Return the (X, Y) coordinate for the center point of the cell that contains the specified text.  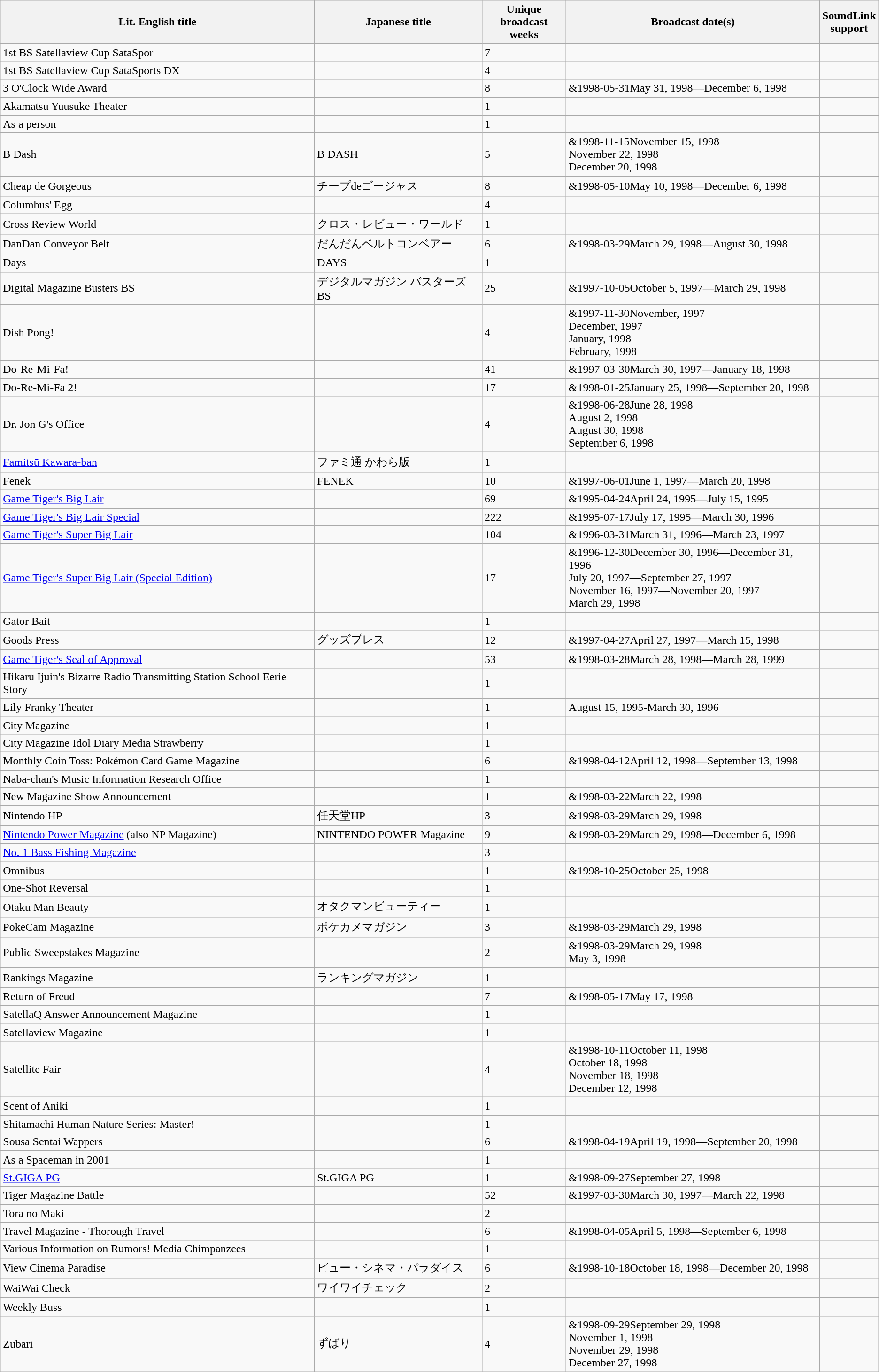
City Magazine (158, 725)
One-Shot Reversal (158, 888)
25 (524, 288)
&1998-10-18October 18, 1998—December 20, 1998 (693, 1268)
Omnibus (158, 870)
SoundLink support (849, 22)
Weekly Buss (158, 1307)
&1998-04-05April 5, 1998—September 6, 1998 (693, 1231)
1st BS Satellaview Cup SataSports DX (158, 70)
Tora no Maki (158, 1213)
Columbus' Egg (158, 205)
B Dash (158, 154)
&1998-06-28June 28, 1998August 2, 1998August 30, 1998September 6, 1998 (693, 424)
ファミ通 かわら版 (398, 462)
ビュー・シネマ・パラダイス (398, 1268)
222 (524, 517)
&1998-03-22March 22, 1998 (693, 797)
Nintendo Power Magazine (also NP Magazine) (158, 834)
&1997-04-27April 27, 1997—March 15, 1998 (693, 640)
August 15, 1995-March 30, 1996 (693, 707)
Various Information on Rumors! Media Chimpanzees (158, 1249)
&1998-04-19April 19, 1998—September 20, 1998 (693, 1142)
オタクマンビューティー (398, 907)
任天堂HP (398, 816)
チープdeゴージャス (398, 186)
Dr. Jon G's Office (158, 424)
WaiWai Check (158, 1288)
&1998-09-27September 27, 1998 (693, 1178)
Lily Franky Theater (158, 707)
デジタルマガジン バスターズBS (398, 288)
Game Tiger's Big Lair (158, 499)
&1997-03-30March 30, 1997—March 22, 1998 (693, 1195)
だんだんベルトコンベアー (398, 244)
Otaku Man Beauty (158, 907)
Public Sweepstakes Magazine (158, 952)
Game Tiger's Super Big Lair (Special Edition) (158, 578)
Return of Freud (158, 996)
ランキングマガジン (398, 978)
&1997-11-30November, 1997December, 1997January, 1998February, 1998 (693, 332)
&1995-07-17July 17, 1995—March 30, 1996 (693, 517)
Do-Re-Mi-Fa! (158, 370)
ポケカメマガジン (398, 927)
Hikaru Ijuin's Bizarre Radio Transmitting Station School Eerie Story (158, 683)
&1998-05-17May 17, 1998 (693, 996)
NINTENDO POWER Magazine (398, 834)
&1998-05-31May 31, 1998—December 6, 1998 (693, 88)
&1996-03-31March 31, 1996—March 23, 1997 (693, 535)
グッズプレス (398, 640)
&1998-11-15November 15, 1998November 22, 1998December 20, 1998 (693, 154)
&1997-03-30March 30, 1997—January 18, 1998 (693, 370)
Do-Re-Mi-Fa 2! (158, 387)
&1998-03-29March 29, 1998May 3, 1998 (693, 952)
69 (524, 499)
&1998-05-10May 10, 1998—December 6, 1998 (693, 186)
As a person (158, 124)
12 (524, 640)
Scent of Aniki (158, 1106)
&1998-03-28March 28, 1998—March 28, 1999 (693, 659)
ワイワイチェック (398, 1288)
Game Tiger's Super Big Lair (158, 535)
Satellaview Magazine (158, 1033)
Game Tiger's Seal of Approval (158, 659)
&1997-06-01June 1, 1997—March 20, 1998 (693, 481)
Digital Magazine Busters BS (158, 288)
Goods Press (158, 640)
3 O'Clock Wide Award (158, 88)
PokeCam Magazine (158, 927)
Broadcast date(s) (693, 22)
&1995-04-24April 24, 1995—July 15, 1995 (693, 499)
Satellite Fair (158, 1070)
Dish Pong! (158, 332)
Nintendo HP (158, 816)
Unique broadcast weeks (524, 22)
&1998-10-11October 11, 1998October 18, 1998November 18, 1998December 12, 1998 (693, 1070)
SatellaQ Answer Announcement Magazine (158, 1014)
Game Tiger's Big Lair Special (158, 517)
Monthly Coin Toss: Pokémon Card Game Magazine (158, 761)
ずばり (398, 1344)
New Magazine Show Announcement (158, 797)
10 (524, 481)
&1998-09-29September 29, 1998November 1, 1998November 29, 1998December 27, 1998 (693, 1344)
Lit. English title (158, 22)
Cheap de Gorgeous (158, 186)
&1998-01-25January 25, 1998—September 20, 1998 (693, 387)
B DASH (398, 154)
104 (524, 535)
Tiger Magazine Battle (158, 1195)
Naba-chan's Music Information Research Office (158, 779)
Days (158, 263)
FENEK (398, 481)
52 (524, 1195)
Akamatsu Yuusuke Theater (158, 106)
9 (524, 834)
Sousa Sentai Wappers (158, 1142)
Japanese title (398, 22)
DanDan Conveyor Belt (158, 244)
クロス・レビュー・ワールド (398, 224)
Rankings Magazine (158, 978)
41 (524, 370)
Cross Review World (158, 224)
5 (524, 154)
&1998-04-12April 12, 1998—September 13, 1998 (693, 761)
Famitsū Kawara-ban (158, 462)
Zubari (158, 1344)
Fenek (158, 481)
As a Spaceman in 2001 (158, 1160)
Travel Magazine - Thorough Travel (158, 1231)
City Magazine Idol Diary Media Strawberry (158, 743)
&1998-03-29March 29, 1998—August 30, 1998 (693, 244)
1st BS Satellaview Cup SataSpor (158, 53)
&1997-10-05October 5, 1997—March 29, 1998 (693, 288)
DAYS (398, 263)
53 (524, 659)
Shitamachi Human Nature Series: Master! (158, 1124)
View Cinema Paradise (158, 1268)
&1998-10-25October 25, 1998 (693, 870)
&1998-03-29March 29, 1998—December 6, 1998 (693, 834)
No. 1 Bass Fishing Magazine (158, 852)
Gator Bait (158, 621)
&1996-12-30December 30, 1996—December 31, 1996July 20, 1997—September 27, 1997November 16, 1997—November 20, 1997March 29, 1998 (693, 578)
